Search for the cell housing the specified text and yield its (x, y) center coordinate. 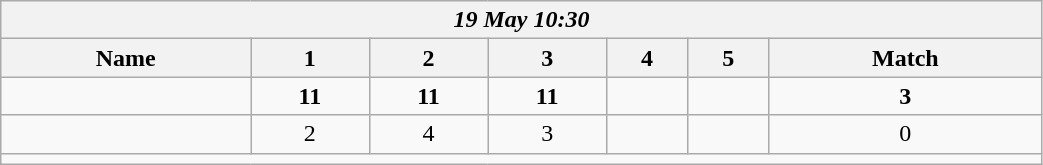
Match (906, 58)
5 (728, 58)
19 May 10:30 (522, 20)
0 (906, 134)
1 (310, 58)
Name (126, 58)
